Provide the [x, y] coordinate of the cell's center where the given text is located.  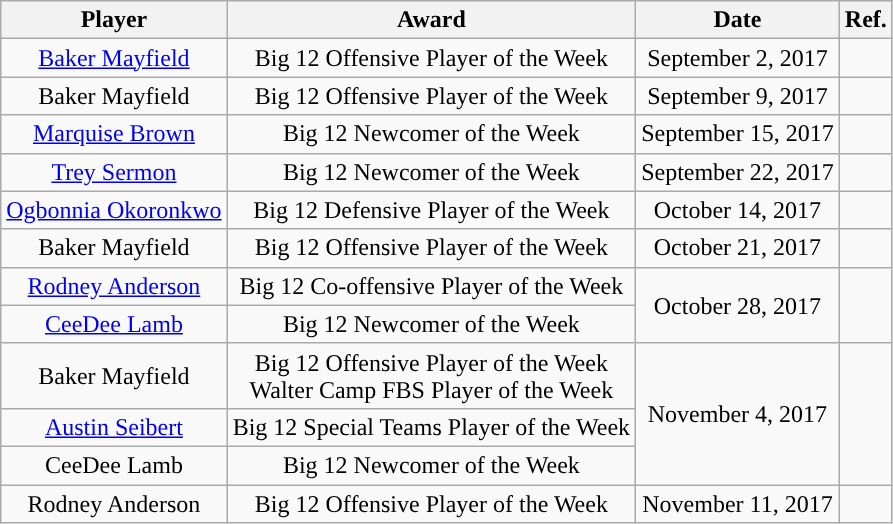
Player [114, 20]
September 2, 2017 [738, 58]
Ref. [866, 20]
November 4, 2017 [738, 414]
October 28, 2017 [738, 305]
Big 12 Defensive Player of the Week [431, 210]
Ogbonnia Okoronkwo [114, 210]
Marquise Brown [114, 134]
Big 12 Co-offensive Player of the Week [431, 286]
Trey Sermon [114, 172]
Austin Seibert [114, 427]
September 15, 2017 [738, 134]
Award [431, 20]
October 14, 2017 [738, 210]
Big 12 Offensive Player of the WeekWalter Camp FBS Player of the Week [431, 376]
November 11, 2017 [738, 503]
Date [738, 20]
September 22, 2017 [738, 172]
Big 12 Special Teams Player of the Week [431, 427]
September 9, 2017 [738, 96]
October 21, 2017 [738, 248]
